Provide the [x, y] coordinate of the cell's center where the given text is located.  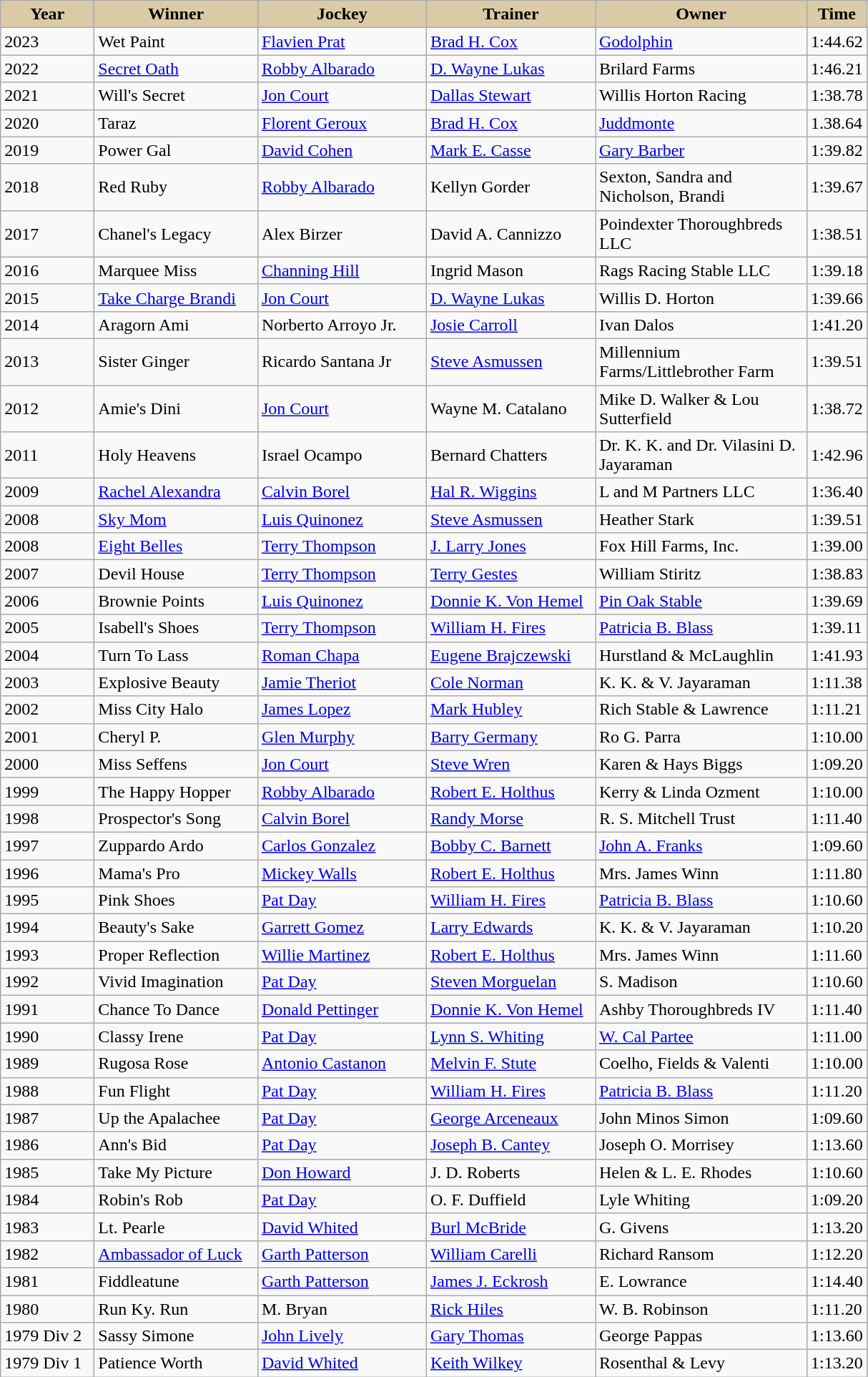
Mama's Pro [176, 873]
Patience Worth [176, 1363]
Burl McBride [511, 1227]
Vivid Imagination [176, 982]
Ashby Thoroughbreds IV [701, 1009]
Garrett Gomez [342, 928]
1.38.64 [837, 123]
2019 [47, 150]
Isabell's Shoes [176, 628]
2017 [47, 233]
Barry Germany [511, 737]
1985 [47, 1172]
Fiddleatune [176, 1281]
Year [47, 14]
Flavien Prat [342, 41]
Donald Pettinger [342, 1009]
2003 [47, 682]
1988 [47, 1091]
Jamie Theriot [342, 682]
Kerry & Linda Ozment [701, 791]
G. Givens [701, 1227]
1:39.67 [837, 187]
1:11.21 [837, 710]
1:41.93 [837, 655]
2006 [47, 601]
Power Gal [176, 150]
Sassy Simone [176, 1336]
W. Cal Partee [701, 1037]
S. Madison [701, 982]
John Minos Simon [701, 1118]
Miss Seffens [176, 764]
Steven Morguelan [511, 982]
Sky Mom [176, 519]
Explosive Beauty [176, 682]
1:41.20 [837, 325]
1:38.51 [837, 233]
Chanel's Legacy [176, 233]
1981 [47, 1281]
James J. Eckrosh [511, 1281]
1:11.00 [837, 1037]
Keith Wilkey [511, 1363]
Joseph O. Morrisey [701, 1145]
2014 [47, 325]
Joseph B. Cantey [511, 1145]
2020 [47, 123]
1:46.21 [837, 69]
Roman Chapa [342, 655]
Mark E. Casse [511, 150]
Norberto Arroyo Jr. [342, 325]
Eugene Brajczewski [511, 655]
Glen Murphy [342, 737]
1:12.20 [837, 1254]
Taraz [176, 123]
Gary Barber [701, 150]
Ingrid Mason [511, 270]
Lyle Whiting [701, 1200]
Randy Morse [511, 818]
Will's Secret [176, 96]
Time [837, 14]
William Carelli [511, 1254]
Millennium Farms/Littlebrother Farm [701, 362]
Larry Edwards [511, 928]
George Pappas [701, 1336]
1:11.80 [837, 873]
Dr. K. K. and Dr. Vilasini D. Jayaraman [701, 455]
Willis D. Horton [701, 298]
David A. Cannizzo [511, 233]
Heather Stark [701, 519]
Proper Reflection [176, 955]
Sister Ginger [176, 362]
1991 [47, 1009]
2013 [47, 362]
Josie Carroll [511, 325]
Rags Racing Stable LLC [701, 270]
1:39.69 [837, 601]
Miss City Halo [176, 710]
1986 [47, 1145]
Godolphin [701, 41]
O. F. Duffield [511, 1200]
Mickey Walls [342, 873]
Prospector's Song [176, 818]
Winner [176, 14]
James Lopez [342, 710]
Willie Martinez [342, 955]
R. S. Mitchell Trust [701, 818]
Rachel Alexandra [176, 492]
Chance To Dance [176, 1009]
Gary Thomas [511, 1336]
1999 [47, 791]
Trainer [511, 14]
1995 [47, 901]
Bernard Chatters [511, 455]
2005 [47, 628]
1:44.62 [837, 41]
1:38.72 [837, 408]
Take My Picture [176, 1172]
2016 [47, 270]
Helen & L. E. Rhodes [701, 1172]
Devil House [176, 574]
Willis Horton Racing [701, 96]
Steve Wren [511, 764]
1:42.96 [837, 455]
Melvin F. Stute [511, 1064]
1989 [47, 1064]
2018 [47, 187]
L and M Partners LLC [701, 492]
Carlos Gonzalez [342, 846]
Lt. Pearle [176, 1227]
Cole Norman [511, 682]
1987 [47, 1118]
1:39.18 [837, 270]
Owner [701, 14]
2015 [47, 298]
1:38.78 [837, 96]
John Lively [342, 1336]
2009 [47, 492]
Cheryl P. [176, 737]
William Stiritz [701, 574]
1:38.83 [837, 574]
1992 [47, 982]
Amie's Dini [176, 408]
2004 [47, 655]
Take Charge Brandi [176, 298]
1990 [47, 1037]
1994 [47, 928]
Mike D. Walker & Lou Sutterfield [701, 408]
Zuppardo Ardo [176, 846]
Fun Flight [176, 1091]
David Cohen [342, 150]
Marquee Miss [176, 270]
Coelho, Fields & Valenti [701, 1064]
Hal R. Wiggins [511, 492]
2022 [47, 69]
John A. Franks [701, 846]
1997 [47, 846]
Aragorn Ami [176, 325]
Brilard Farms [701, 69]
Terry Gestes [511, 574]
Richard Ransom [701, 1254]
2007 [47, 574]
Ann's Bid [176, 1145]
Rosenthal & Levy [701, 1363]
Bobby C. Barnett [511, 846]
1:11.60 [837, 955]
Ambassador of Luck [176, 1254]
Brownie Points [176, 601]
Pink Shoes [176, 901]
Mark Hubley [511, 710]
Rich Stable & Lawrence [701, 710]
1993 [47, 955]
1:36.40 [837, 492]
Run Ky. Run [176, 1308]
Red Ruby [176, 187]
1:39.66 [837, 298]
Channing Hill [342, 270]
Hurstland & McLaughlin [701, 655]
Dallas Stewart [511, 96]
Eight Belles [176, 547]
Antonio Castanon [342, 1064]
2012 [47, 408]
Rugosa Rose [176, 1064]
1983 [47, 1227]
2023 [47, 41]
Ricardo Santana Jr [342, 362]
2002 [47, 710]
Ro G. Parra [701, 737]
1980 [47, 1308]
1982 [47, 1254]
Poindexter Thoroughbreds LLC [701, 233]
Jockey [342, 14]
1:39.00 [837, 547]
2021 [47, 96]
Lynn S. Whiting [511, 1037]
1979 Div 1 [47, 1363]
Robin's Rob [176, 1200]
Florent Geroux [342, 123]
Israel Ocampo [342, 455]
Fox Hill Farms, Inc. [701, 547]
1:11.38 [837, 682]
Turn To Lass [176, 655]
1:39.82 [837, 150]
1:39.11 [837, 628]
2001 [47, 737]
E. Lowrance [701, 1281]
Up the Apalachee [176, 1118]
2011 [47, 455]
W. B. Robinson [701, 1308]
J. D. Roberts [511, 1172]
Kellyn Gorder [511, 187]
Wayne M. Catalano [511, 408]
Ivan Dalos [701, 325]
1996 [47, 873]
Juddmonte [701, 123]
1:10.20 [837, 928]
Wet Paint [176, 41]
The Happy Hopper [176, 791]
Sexton, Sandra and Nicholson, Brandi [701, 187]
2000 [47, 764]
Beauty's Sake [176, 928]
M. Bryan [342, 1308]
J. Larry Jones [511, 547]
Holy Heavens [176, 455]
Karen & Hays Biggs [701, 764]
Don Howard [342, 1172]
1:14.40 [837, 1281]
1984 [47, 1200]
Rick Hiles [511, 1308]
Secret Oath [176, 69]
George Arceneaux [511, 1118]
1979 Div 2 [47, 1336]
Classy Irene [176, 1037]
1998 [47, 818]
Alex Birzer [342, 233]
Pin Oak Stable [701, 601]
